Pinpoint the cell where the given text exists, returning its (x, y) midpoint coordinate. 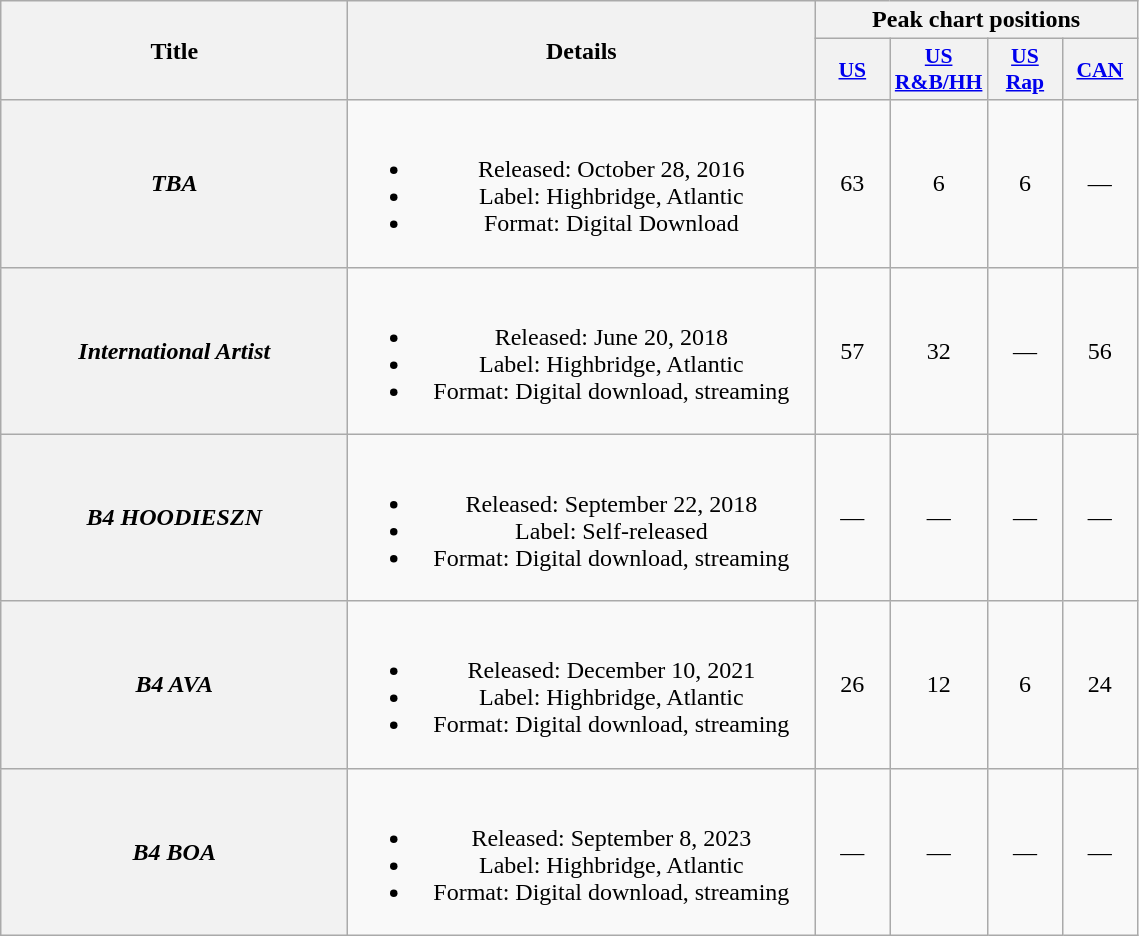
32 (939, 350)
B4 AVA (174, 684)
B4 BOA (174, 852)
63 (852, 184)
56 (1100, 350)
12 (939, 684)
CAN (1100, 70)
24 (1100, 684)
International Artist (174, 350)
US R&B/HH (939, 70)
26 (852, 684)
Details (582, 50)
Peak chart positions (976, 20)
USRap (1024, 70)
Title (174, 50)
Released: September 22, 2018Label: Self-releasedFormat: Digital download, streaming (582, 518)
US (852, 70)
Released: June 20, 2018Label: Highbridge, AtlanticFormat: Digital download, streaming (582, 350)
Released: December 10, 2021Label: Highbridge, AtlanticFormat: Digital download, streaming (582, 684)
TBA (174, 184)
B4 HOODIESZN (174, 518)
57 (852, 350)
Released: September 8, 2023Label: Highbridge, AtlanticFormat: Digital download, streaming (582, 852)
Released: October 28, 2016Label: Highbridge, AtlanticFormat: Digital Download (582, 184)
